Extract the (x, y) coordinate from the center of the cell holding the provided text.  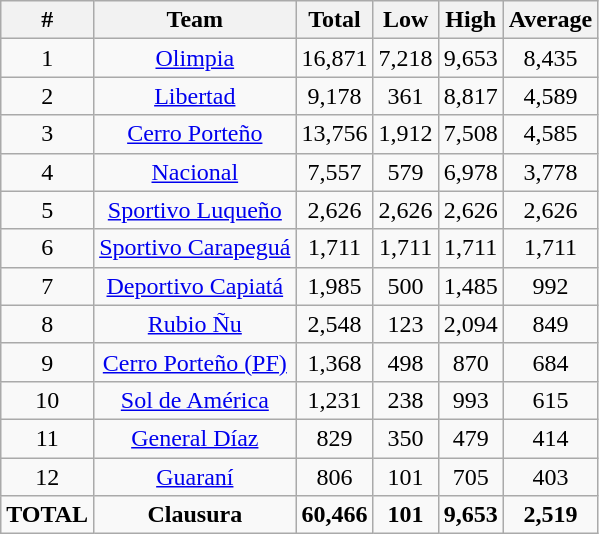
7,508 (470, 134)
Deportivo Capiatá (195, 286)
Clausura (195, 515)
705 (470, 477)
2,548 (334, 324)
1,368 (334, 362)
6 (48, 248)
Nacional (195, 172)
3,778 (550, 172)
# (48, 20)
7,218 (406, 58)
Cerro Porteño (195, 134)
8,817 (470, 96)
350 (406, 438)
11 (48, 438)
479 (470, 438)
Sportivo Luqueño (195, 210)
1 (48, 58)
498 (406, 362)
500 (406, 286)
992 (550, 286)
16,871 (334, 58)
579 (406, 172)
9 (48, 362)
Team (195, 20)
4,585 (550, 134)
Low (406, 20)
2 (48, 96)
12 (48, 477)
993 (470, 400)
1,485 (470, 286)
Cerro Porteño (PF) (195, 362)
806 (334, 477)
6,978 (470, 172)
2,519 (550, 515)
Sportivo Carapeguá (195, 248)
4,589 (550, 96)
1,231 (334, 400)
Rubio Ñu (195, 324)
361 (406, 96)
684 (550, 362)
Libertad (195, 96)
123 (406, 324)
7 (48, 286)
Guaraní (195, 477)
3 (48, 134)
849 (550, 324)
5 (48, 210)
870 (470, 362)
Average (550, 20)
1,985 (334, 286)
403 (550, 477)
TOTAL (48, 515)
238 (406, 400)
60,466 (334, 515)
Sol de América (195, 400)
414 (550, 438)
13,756 (334, 134)
Olimpia (195, 58)
8,435 (550, 58)
9,178 (334, 96)
High (470, 20)
615 (550, 400)
7,557 (334, 172)
829 (334, 438)
4 (48, 172)
1,912 (406, 134)
Total (334, 20)
2,094 (470, 324)
General Díaz (195, 438)
10 (48, 400)
8 (48, 324)
